Determine the [x, y] coordinate at the center of the cell enclosing the given text.  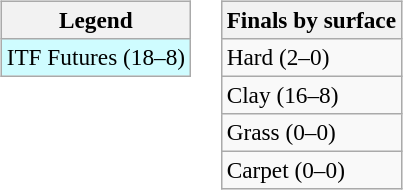
Finals by surface [311, 20]
Grass (0–0) [311, 133]
Carpet (0–0) [311, 171]
ITF Futures (18–8) [96, 57]
Clay (16–8) [311, 95]
Hard (2–0) [311, 57]
Legend [96, 20]
